Locate the cell with the specified text and output its (X, Y) center coordinate. 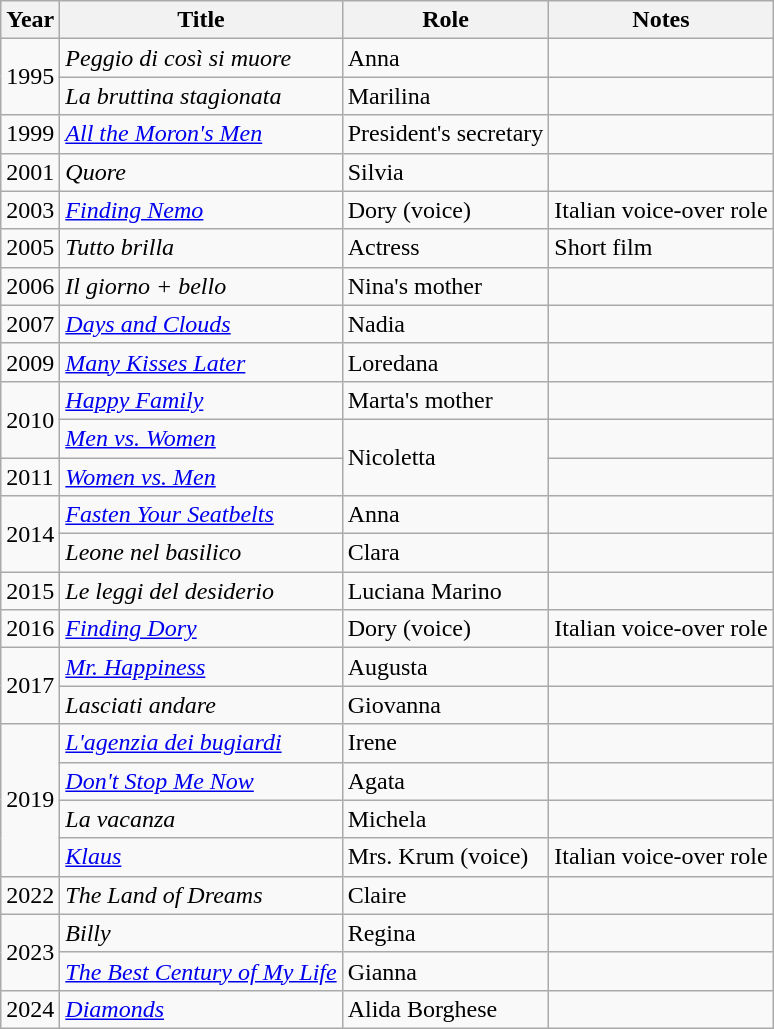
Billy (201, 933)
Tutto brilla (201, 248)
2015 (30, 591)
2022 (30, 895)
2017 (30, 686)
Happy Family (201, 400)
Actress (446, 248)
Giovanna (446, 705)
2011 (30, 477)
Claire (446, 895)
Diamonds (201, 1009)
Many Kisses Later (201, 362)
Le leggi del desiderio (201, 591)
Nadia (446, 324)
Finding Nemo (201, 210)
Role (446, 20)
The Best Century of My Life (201, 971)
Finding Dory (201, 629)
Nicoletta (446, 457)
Mr. Happiness (201, 667)
2016 (30, 629)
Agata (446, 781)
President's secretary (446, 134)
Clara (446, 553)
Augusta (446, 667)
Gianna (446, 971)
2024 (30, 1009)
Marta's mother (446, 400)
Il giorno + bello (201, 286)
2005 (30, 248)
Luciana Marino (446, 591)
Silvia (446, 172)
The Land of Dreams (201, 895)
Michela (446, 819)
Regina (446, 933)
Don't Stop Me Now (201, 781)
La bruttina stagionata (201, 96)
Days and Clouds (201, 324)
Fasten Your Seatbelts (201, 515)
2009 (30, 362)
Quore (201, 172)
Nina's mother (446, 286)
Irene (446, 743)
Women vs. Men (201, 477)
Title (201, 20)
L'agenzia dei bugiardi (201, 743)
Leone nel basilico (201, 553)
Marilina (446, 96)
Men vs. Women (201, 438)
2023 (30, 952)
2001 (30, 172)
2003 (30, 210)
Mrs. Krum (voice) (446, 857)
Year (30, 20)
2014 (30, 534)
2010 (30, 419)
Peggio di così si muore (201, 58)
All the Moron's Men (201, 134)
Alida Borghese (446, 1009)
Short film (661, 248)
Notes (661, 20)
Lasciati andare (201, 705)
1999 (30, 134)
1995 (30, 77)
Klaus (201, 857)
La vacanza (201, 819)
2019 (30, 800)
2006 (30, 286)
Loredana (446, 362)
2007 (30, 324)
